Provide the [X, Y] coordinate of the cell's center where the given text is located.  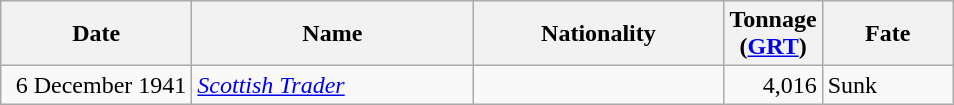
6 December 1941 [96, 85]
Fate [888, 34]
Nationality [598, 34]
Date [96, 34]
4,016 [773, 85]
Sunk [888, 85]
Scottish Trader [332, 85]
Tonnage(GRT) [773, 34]
Name [332, 34]
